Return the (x, y) coordinate for the center point of the cell that contains the specified text.  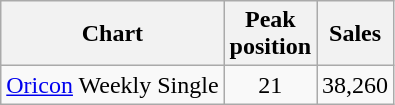
Peakposition (270, 34)
Oricon Weekly Single (112, 85)
Chart (112, 34)
38,260 (356, 85)
21 (270, 85)
Sales (356, 34)
